Detect which cell encompasses the target text, then output its [x, y] center coordinate. 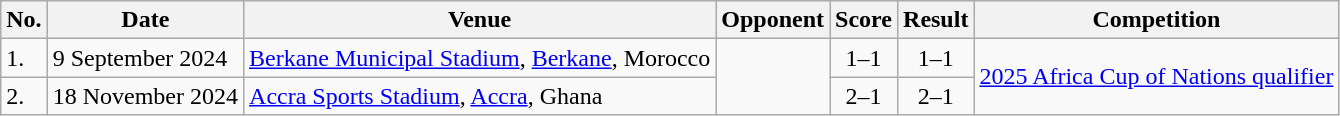
Opponent [773, 20]
9 September 2024 [145, 58]
Berkane Municipal Stadium, Berkane, Morocco [480, 58]
2025 Africa Cup of Nations qualifier [1156, 77]
2. [24, 96]
Venue [480, 20]
Result [936, 20]
No. [24, 20]
1. [24, 58]
Date [145, 20]
Score [864, 20]
Competition [1156, 20]
18 November 2024 [145, 96]
Accra Sports Stadium, Accra, Ghana [480, 96]
